Pinpoint the cell where the given text exists, returning its (x, y) midpoint coordinate. 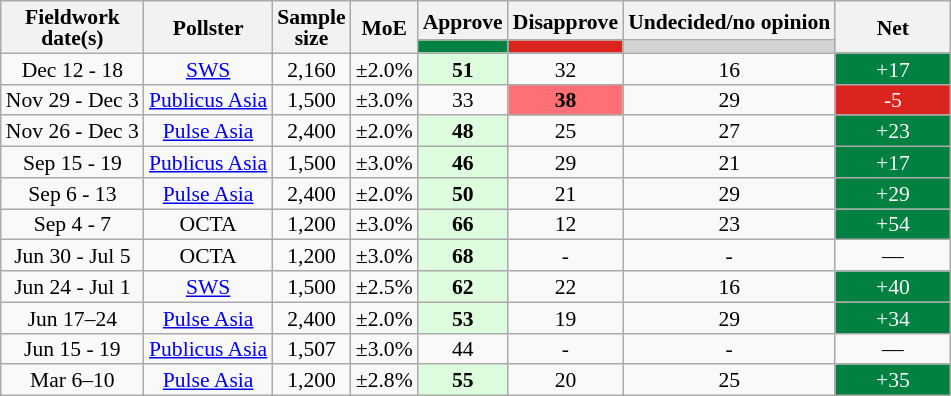
53 (463, 318)
Jun 30 - Jul 5 (72, 256)
±2.5% (384, 286)
Approve (463, 20)
Net (892, 27)
+40 (892, 286)
Jun 15 - 19 (72, 348)
±2.8% (384, 380)
51 (463, 68)
33 (463, 100)
Fieldworkdate(s) (72, 27)
38 (566, 100)
+54 (892, 224)
Disapprove (566, 20)
+23 (892, 132)
68 (463, 256)
Sep 15 - 19 (72, 162)
23 (729, 224)
66 (463, 224)
Jun 17–24 (72, 318)
20 (566, 380)
Nov 26 - Dec 3 (72, 132)
+29 (892, 194)
55 (463, 380)
27 (729, 132)
Pollster (208, 27)
Dec 12 - 18 (72, 68)
Mar 6–10 (72, 380)
62 (463, 286)
12 (566, 224)
44 (463, 348)
46 (463, 162)
MoE (384, 27)
Undecided/no opinion (729, 20)
32 (566, 68)
+34 (892, 318)
Nov 29 - Dec 3 (72, 100)
48 (463, 132)
22 (566, 286)
Jun 24 - Jul 1 (72, 286)
Sep 6 - 13 (72, 194)
19 (566, 318)
+35 (892, 380)
1,507 (311, 348)
2,160 (311, 68)
Samplesize (311, 27)
50 (463, 194)
Sep 4 - 7 (72, 224)
-5 (892, 100)
